Identify which cell holds the provided text, then report its [x, y] central coordinate. 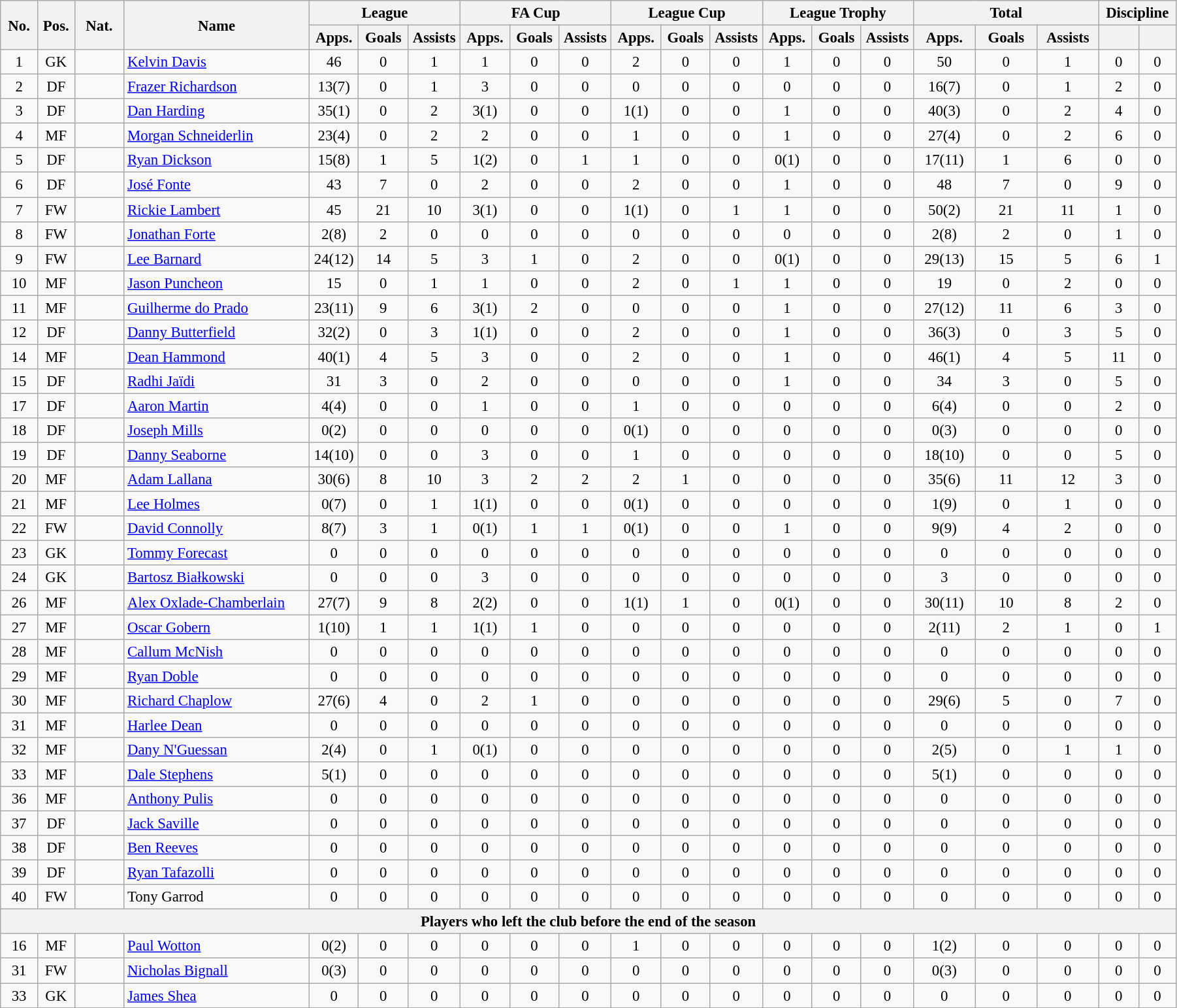
David Connolly [217, 528]
Alex Oxlade-Chamberlain [217, 602]
35(6) [944, 480]
43 [334, 185]
2(4) [334, 750]
League [384, 13]
27(12) [944, 308]
Aaron Martin [217, 406]
Oscar Gobern [217, 627]
46(1) [944, 357]
Adam Lallana [217, 480]
Name [217, 25]
18(10) [944, 455]
27(6) [334, 701]
League Cup [687, 13]
40(1) [334, 357]
8(7) [334, 528]
Nat. [99, 25]
30 [20, 701]
Ryan Doble [217, 676]
Bartosz Białkowski [217, 578]
Lee Holmes [217, 504]
39 [20, 873]
Ryan Dickson [217, 160]
27(4) [944, 136]
28 [20, 651]
48 [944, 185]
Ryan Tafazolli [217, 873]
50 [944, 62]
League Trophy [837, 13]
34 [944, 382]
No. [20, 25]
Paul Wotton [217, 947]
1(10) [334, 627]
Players who left the club before the end of the season [588, 922]
Kelvin Davis [217, 62]
Anthony Pulis [217, 799]
9(9) [944, 528]
Harlee Dean [217, 725]
Frazer Richardson [217, 87]
Danny Seaborne [217, 455]
29(6) [944, 701]
32(2) [334, 333]
Ben Reeves [217, 848]
Discipline [1137, 13]
Tony Garrod [217, 897]
Callum McNish [217, 651]
38 [20, 848]
FA Cup [536, 13]
27(7) [334, 602]
Danny Butterfield [217, 333]
17(11) [944, 160]
22 [20, 528]
Lee Barnard [217, 259]
Jack Saville [217, 824]
40(3) [944, 111]
Nicholas Bignall [217, 971]
Jason Puncheon [217, 283]
24 [20, 578]
23 [20, 553]
2(2) [485, 602]
15(8) [334, 160]
Tommy Forecast [217, 553]
16(7) [944, 87]
Joseph Mills [217, 431]
30(6) [334, 480]
24(12) [334, 259]
36 [20, 799]
Jonathan Forte [217, 234]
Pos. [56, 25]
Guilherme do Prado [217, 308]
Dean Hammond [217, 357]
20 [20, 480]
Morgan Schneiderlin [217, 136]
4(4) [334, 406]
36(3) [944, 333]
23(4) [334, 136]
32 [20, 750]
Dan Harding [217, 111]
35(1) [334, 111]
Dany N'Guessan [217, 750]
Richard Chaplow [217, 701]
29 [20, 676]
Rickie Lambert [217, 210]
17 [20, 406]
José Fonte [217, 185]
50(2) [944, 210]
29(13) [944, 259]
23(11) [334, 308]
27 [20, 627]
18 [20, 431]
1(9) [944, 504]
Dale Stephens [217, 774]
46 [334, 62]
16 [20, 947]
13(7) [334, 87]
Total [1006, 13]
30(11) [944, 602]
0(7) [334, 504]
45 [334, 210]
6(4) [944, 406]
37 [20, 824]
James Shea [217, 996]
2(11) [944, 627]
2(5) [944, 750]
40 [20, 897]
Radhi Jaïdi [217, 382]
14(10) [334, 455]
26 [20, 602]
